Output the [x, y] coordinate of the center of the cell containing the given text.  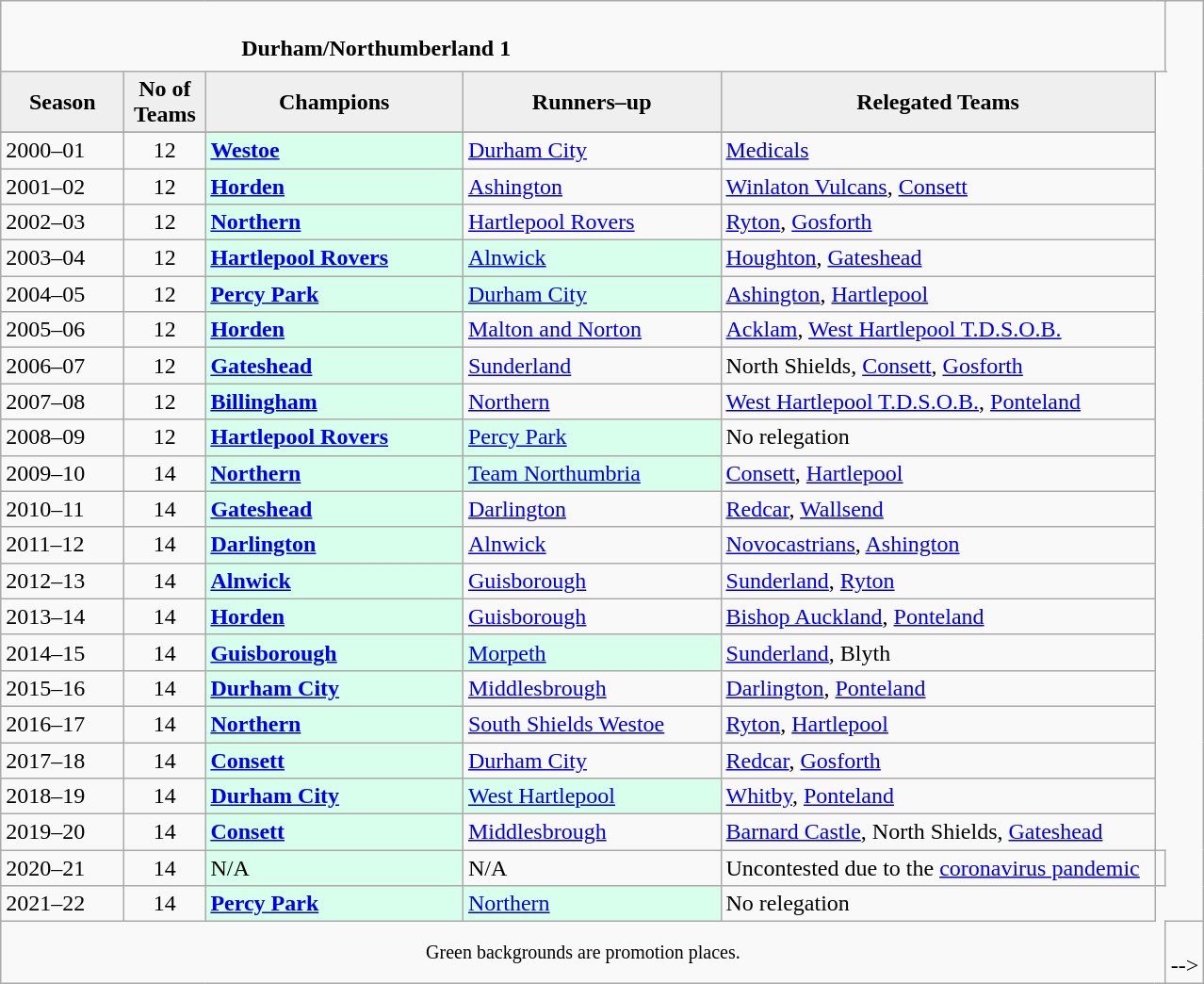
2000–01 [62, 150]
Ashington, Hartlepool [938, 294]
2003–04 [62, 258]
2010–11 [62, 509]
Medicals [938, 150]
Morpeth [592, 652]
Season [62, 102]
Whitby, Ponteland [938, 796]
2014–15 [62, 652]
2011–12 [62, 545]
South Shields Westoe [592, 724]
2016–17 [62, 724]
2004–05 [62, 294]
2021–22 [62, 904]
2002–03 [62, 222]
Ryton, Hartlepool [938, 724]
Acklam, West Hartlepool T.D.S.O.B. [938, 330]
2020–21 [62, 868]
Green backgrounds are promotion places. [583, 952]
Sunderland, Blyth [938, 652]
2001–02 [62, 186]
Sunderland [592, 366]
Champions [334, 102]
Consett, Hartlepool [938, 473]
2015–16 [62, 688]
Uncontested due to the coronavirus pandemic [938, 868]
2018–19 [62, 796]
West Hartlepool T.D.S.O.B., Ponteland [938, 402]
2012–13 [62, 581]
Malton and Norton [592, 330]
Westoe [334, 150]
Barnard Castle, North Shields, Gateshead [938, 832]
No of Teams [165, 102]
Houghton, Gateshead [938, 258]
Novocastrians, Ashington [938, 545]
North Shields, Consett, Gosforth [938, 366]
Bishop Auckland, Ponteland [938, 616]
Team Northumbria [592, 473]
Relegated Teams [938, 102]
Ashington [592, 186]
Winlaton Vulcans, Consett [938, 186]
Billingham [334, 402]
2007–08 [62, 402]
2013–14 [62, 616]
2005–06 [62, 330]
2006–07 [62, 366]
Redcar, Wallsend [938, 509]
Darlington, Ponteland [938, 688]
--> [1185, 952]
2008–09 [62, 437]
Runners–up [592, 102]
West Hartlepool [592, 796]
2019–20 [62, 832]
2009–10 [62, 473]
2017–18 [62, 761]
Sunderland, Ryton [938, 581]
Redcar, Gosforth [938, 761]
Ryton, Gosforth [938, 222]
